Pinpoint the cell where the given text exists, returning its [x, y] midpoint coordinate. 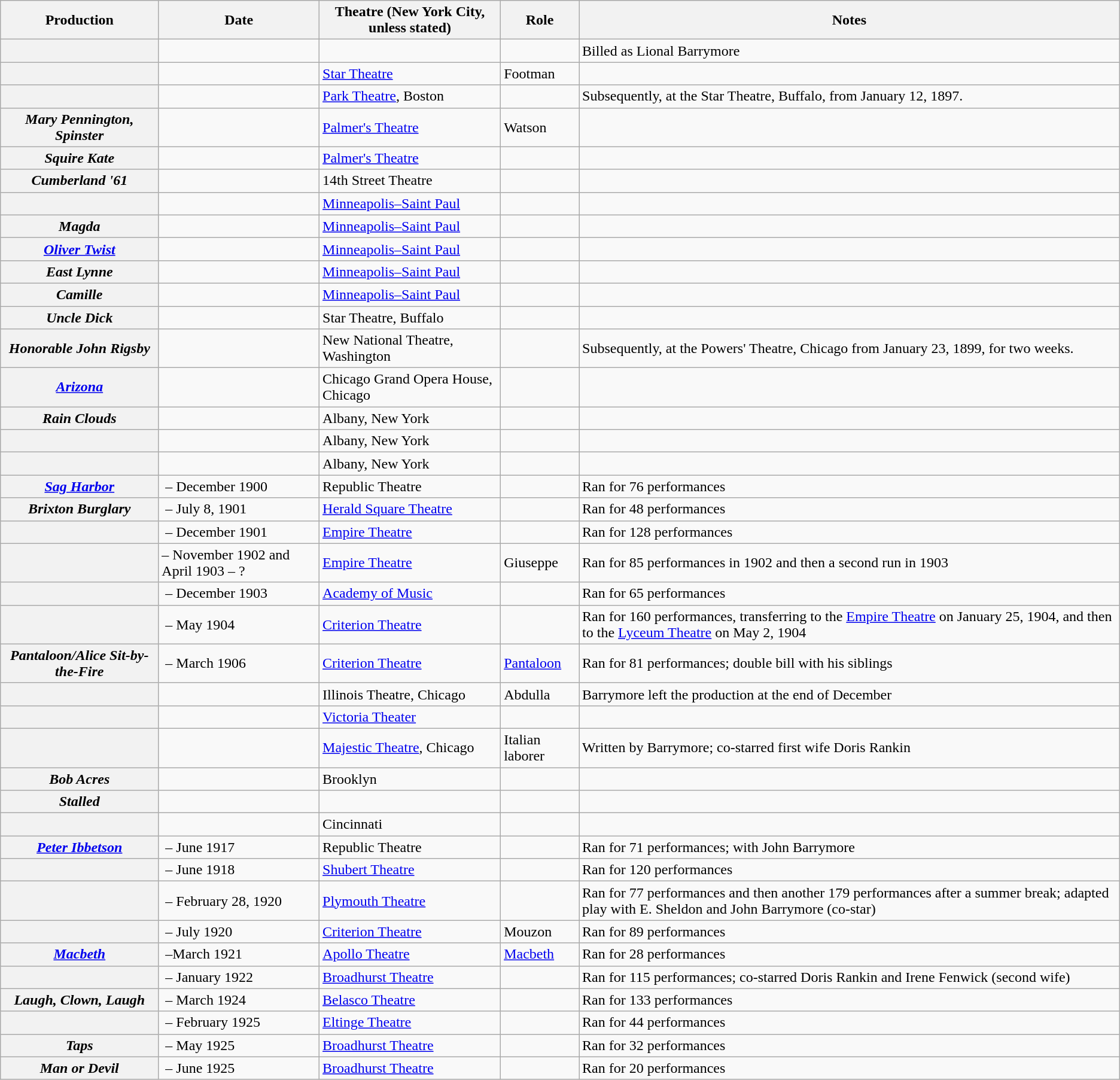
Italian laborer [540, 748]
– March 1924 [239, 1000]
– March 1906 [239, 663]
Brixton Burglary [80, 509]
Role [540, 20]
– May 1925 [239, 1045]
New National Theatre, Washington [410, 348]
Uncle Dick [80, 318]
Production [80, 20]
Ran for 160 performances, transferring to the Empire Theatre on January 25, 1904, and then to the Lyceum Theatre on May 2, 1904 [850, 625]
Bob Acres [80, 778]
Notes [850, 20]
Footman [540, 74]
– July 1920 [239, 932]
–March 1921 [239, 954]
Star Theatre, Buffalo [410, 318]
Ran for 128 performances [850, 532]
– November 1902 and April 1903 – ? [239, 562]
Cumberland '61 [80, 181]
Camille [80, 294]
Ran for 89 performances [850, 932]
Ran for 120 performances [850, 870]
– December 1903 [239, 594]
Watson [540, 127]
Eltinge Theatre [410, 1023]
– December 1900 [239, 486]
Herald Square Theatre [410, 509]
Pantaloon [540, 663]
Sag Harbor [80, 486]
Ran for 85 performances in 1902 and then a second run in 1903 [850, 562]
– January 1922 [239, 977]
Giuseppe [540, 562]
East Lynne [80, 272]
– February 1925 [239, 1023]
– December 1901 [239, 532]
Billed as Lional Barrymore [850, 51]
Ran for 115 performances; co-starred Doris Rankin and Irene Fenwick (second wife) [850, 977]
Magda [80, 226]
Majestic Theatre, Chicago [410, 748]
Date [239, 20]
Brooklyn [410, 778]
Apollo Theatre [410, 954]
– June 1917 [239, 847]
Belasco Theatre [410, 1000]
Written by Barrymore; co-starred first wife Doris Rankin [850, 748]
Ran for 48 performances [850, 509]
Academy of Music [410, 594]
Pantaloon/Alice Sit-by-the-Fire [80, 663]
Mary Pennington, Spinster [80, 127]
– May 1904 [239, 625]
Stalled [80, 802]
Oliver Twist [80, 249]
Ran for 32 performances [850, 1045]
Subsequently, at the Star Theatre, Buffalo, from January 12, 1897. [850, 96]
Ran for 65 performances [850, 594]
Man or Devil [80, 1068]
Ran for 81 performances; double bill with his siblings [850, 663]
Cincinnati [410, 825]
Peter Ibbetson [80, 847]
Ran for 20 performances [850, 1068]
– June 1925 [239, 1068]
Squire Kate [80, 158]
– July 8, 1901 [239, 509]
Theatre (New York City, unless stated) [410, 20]
– February 28, 1920 [239, 901]
Arizona [80, 388]
Mouzon [540, 932]
14th Street Theatre [410, 181]
Chicago Grand Opera House, Chicago [410, 388]
Abdulla [540, 694]
Star Theatre [410, 74]
Plymouth Theatre [410, 901]
Honorable John Rigsby [80, 348]
– June 1918 [239, 870]
Ran for 77 performances and then another 179 performances after a summer break; adapted play with E. Sheldon and John Barrymore (co-star) [850, 901]
Ran for 76 performances [850, 486]
Subsequently, at the Powers' Theatre, Chicago from January 23, 1899, for two weeks. [850, 348]
Rain Clouds [80, 418]
Ran for 133 performances [850, 1000]
Laugh, Clown, Laugh [80, 1000]
Shubert Theatre [410, 870]
Taps [80, 1045]
Park Theatre, Boston [410, 96]
Victoria Theater [410, 717]
Ran for 44 performances [850, 1023]
Ran for 71 performances; with John Barrymore [850, 847]
Ran for 28 performances [850, 954]
Illinois Theatre, Chicago [410, 694]
Barrymore left the production at the end of December [850, 694]
